Pinpoint the cell where the given text exists, returning its [X, Y] midpoint coordinate. 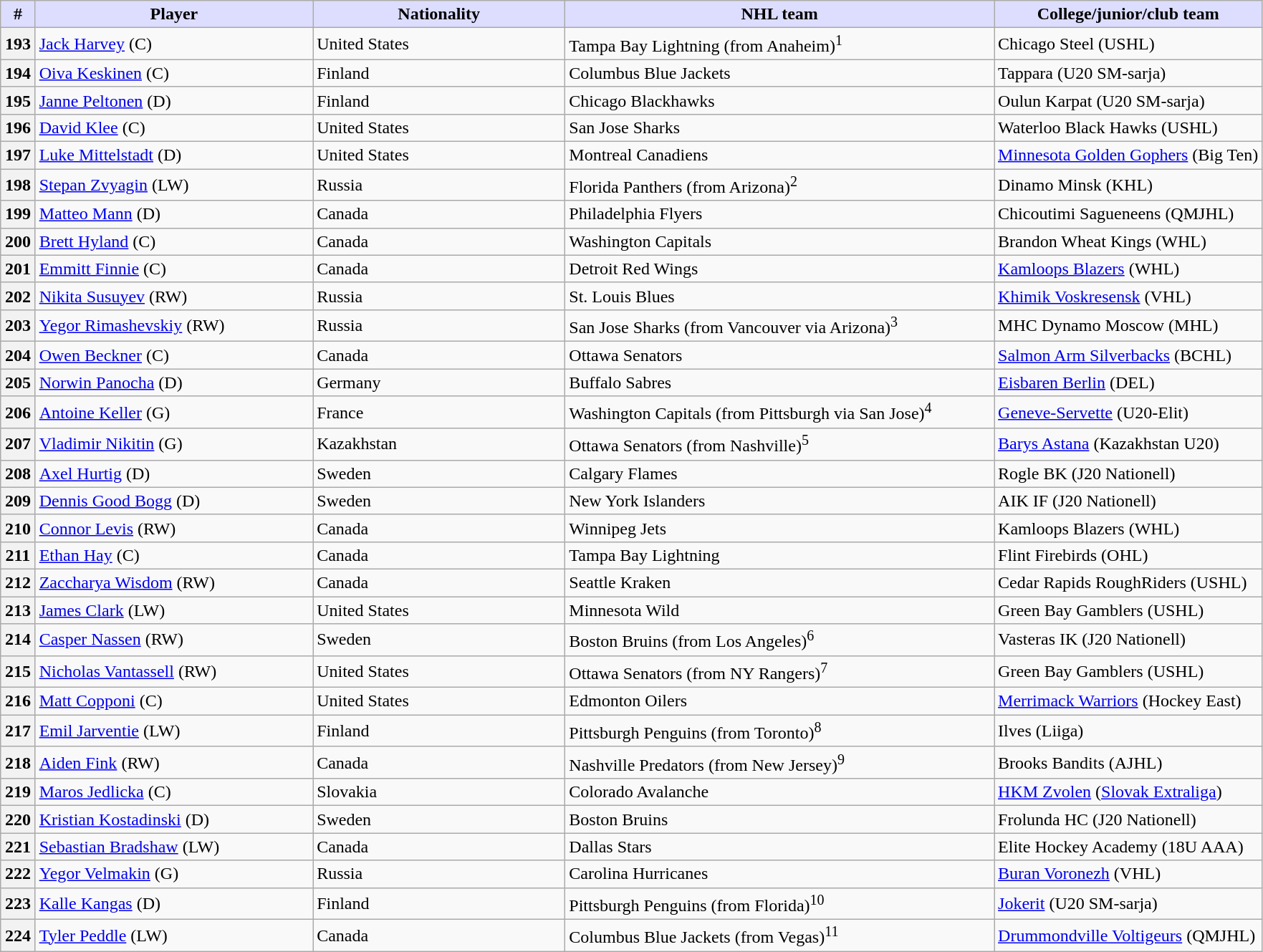
James Clark (LW) [173, 610]
Eisbaren Berlin (DEL) [1128, 383]
Matt Copponi (C) [173, 701]
221 [18, 847]
Oulun Karpat (U20 SM-sarja) [1128, 100]
Brooks Bandits (AJHL) [1128, 762]
Nationality [439, 14]
Minnesota Golden Gophers (Big Ten) [1128, 155]
Kazakhstan [439, 444]
Ilves (Liiga) [1128, 731]
Nikita Susuyev (RW) [173, 296]
St. Louis Blues [779, 296]
Edmonton Oilers [779, 701]
France [439, 413]
Detroit Red Wings [779, 269]
Kristian Kostadinski (D) [173, 819]
Stepan Zvyagin (LW) [173, 185]
194 [18, 73]
198 [18, 185]
Flint Firebirds (OHL) [1128, 555]
Boston Bruins [779, 819]
Janne Peltonen (D) [173, 100]
Chicago Blackhawks [779, 100]
203 [18, 325]
213 [18, 610]
Florida Panthers (from Arizona)2 [779, 185]
HKM Zvolen (Slovak Extraliga) [1128, 792]
Winnipeg Jets [779, 528]
220 [18, 819]
Colorado Avalanche [779, 792]
196 [18, 128]
NHL team [779, 14]
216 [18, 701]
Brett Hyland (C) [173, 241]
Emmitt Finnie (C) [173, 269]
219 [18, 792]
Owen Beckner (C) [173, 355]
Carolina Hurricanes [779, 874]
David Klee (C) [173, 128]
Tampa Bay Lightning [779, 555]
Matteo Mann (D) [173, 214]
Nicholas Vantassell (RW) [173, 672]
Antoine Keller (G) [173, 413]
College/junior/club team [1128, 14]
224 [18, 936]
Geneve-Servette (U20-Elit) [1128, 413]
Slovakia [439, 792]
Elite Hockey Academy (18U AAA) [1128, 847]
Jokerit (U20 SM-sarja) [1128, 904]
Kalle Kangas (D) [173, 904]
210 [18, 528]
217 [18, 731]
Connor Levis (RW) [173, 528]
Tyler Peddle (LW) [173, 936]
San Jose Sharks (from Vancouver via Arizona)3 [779, 325]
Axel Hurtig (D) [173, 473]
Nashville Predators (from New Jersey)9 [779, 762]
Salmon Arm Silverbacks (BCHL) [1128, 355]
209 [18, 501]
Sebastian Bradshaw (LW) [173, 847]
Pittsburgh Penguins (from Florida)10 [779, 904]
197 [18, 155]
204 [18, 355]
Washington Capitals [779, 241]
Oiva Keskinen (C) [173, 73]
214 [18, 640]
Jack Harvey (C) [173, 44]
212 [18, 582]
Norwin Panocha (D) [173, 383]
Calgary Flames [779, 473]
Dinamo Minsk (KHL) [1128, 185]
Buffalo Sabres [779, 383]
Player [173, 14]
Buran Voronezh (VHL) [1128, 874]
Ottawa Senators [779, 355]
Vladimir Nikitin (G) [173, 444]
Tampa Bay Lightning (from Anaheim)1 [779, 44]
Vasteras IK (J20 Nationell) [1128, 640]
206 [18, 413]
223 [18, 904]
Merrimack Warriors (Hockey East) [1128, 701]
Luke Mittelstadt (D) [173, 155]
207 [18, 444]
Khimik Voskresensk (VHL) [1128, 296]
Rogle BK (J20 Nationell) [1128, 473]
195 [18, 100]
200 [18, 241]
Cedar Rapids RoughRiders (USHL) [1128, 582]
Montreal Canadiens [779, 155]
Minnesota Wild [779, 610]
Ethan Hay (C) [173, 555]
AIK IF (J20 Nationell) [1128, 501]
205 [18, 383]
# [18, 14]
New York Islanders [779, 501]
199 [18, 214]
Frolunda HC (J20 Nationell) [1128, 819]
Brandon Wheat Kings (WHL) [1128, 241]
Washington Capitals (from Pittsburgh via San Jose)4 [779, 413]
Chicago Steel (USHL) [1128, 44]
218 [18, 762]
Dennis Good Bogg (D) [173, 501]
Columbus Blue Jackets [779, 73]
Yegor Velmakin (G) [173, 874]
Dallas Stars [779, 847]
Philadelphia Flyers [779, 214]
193 [18, 44]
MHC Dynamo Moscow (MHL) [1128, 325]
Waterloo Black Hawks (USHL) [1128, 128]
Germany [439, 383]
222 [18, 874]
Maros Jedlicka (C) [173, 792]
Seattle Kraken [779, 582]
Yegor Rimashevskiy (RW) [173, 325]
Drummondville Voltigeurs (QMJHL) [1128, 936]
Zaccharya Wisdom (RW) [173, 582]
208 [18, 473]
Emil Jarventie (LW) [173, 731]
Chicoutimi Sagueneens (QMJHL) [1128, 214]
201 [18, 269]
215 [18, 672]
Columbus Blue Jackets (from Vegas)11 [779, 936]
Casper Nassen (RW) [173, 640]
Aiden Fink (RW) [173, 762]
211 [18, 555]
Tappara (U20 SM-sarja) [1128, 73]
San Jose Sharks [779, 128]
Pittsburgh Penguins (from Toronto)8 [779, 731]
Boston Bruins (from Los Angeles)6 [779, 640]
202 [18, 296]
Ottawa Senators (from Nashville)5 [779, 444]
Barys Astana (Kazakhstan U20) [1128, 444]
Ottawa Senators (from NY Rangers)7 [779, 672]
